Search for the cell housing the specified text and yield its [x, y] center coordinate. 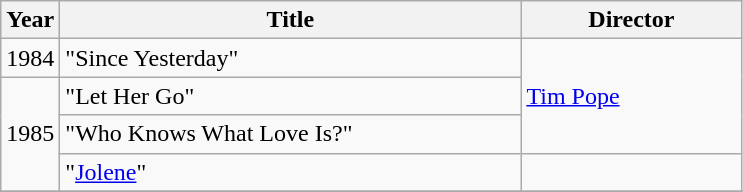
1984 [30, 58]
Director [632, 20]
"Who Knows What Love Is?" [290, 134]
1985 [30, 134]
Tim Pope [632, 96]
"Since Yesterday" [290, 58]
Year [30, 20]
"Let Her Go" [290, 96]
"Jolene" [290, 172]
Title [290, 20]
